Scan for the cell matching the given text and deliver its (X, Y) coordinate at center. 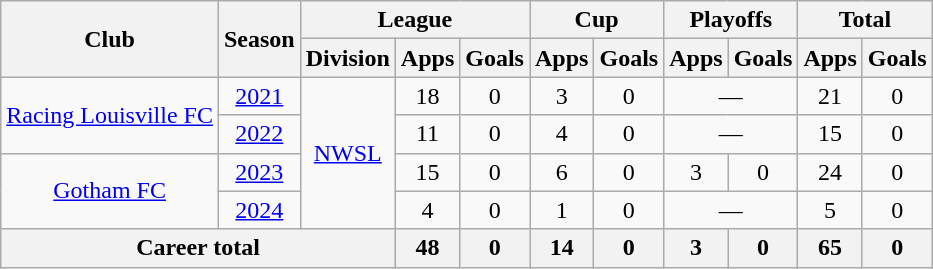
Total (865, 20)
Career total (198, 248)
Club (110, 39)
2021 (259, 96)
2024 (259, 210)
6 (562, 172)
2022 (259, 134)
11 (427, 134)
21 (830, 96)
Cup (597, 20)
Playoffs (731, 20)
Season (259, 39)
Division (348, 58)
48 (427, 248)
NWSL (348, 153)
14 (562, 248)
2023 (259, 172)
5 (830, 210)
League (414, 20)
1 (562, 210)
24 (830, 172)
65 (830, 248)
Gotham FC (110, 191)
Racing Louisville FC (110, 115)
18 (427, 96)
